Locate the cell with the specified text and output its [X, Y] center coordinate. 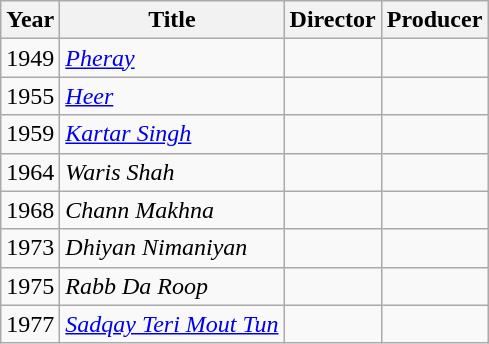
Rabb Da Roop [172, 286]
Heer [172, 96]
1973 [30, 248]
Year [30, 20]
1975 [30, 286]
Waris Shah [172, 172]
Dhiyan Nimaniyan [172, 248]
1955 [30, 96]
Title [172, 20]
1949 [30, 58]
Pheray [172, 58]
1968 [30, 210]
Director [332, 20]
1959 [30, 134]
Sadqay Teri Mout Tun [172, 324]
Chann Makhna [172, 210]
Kartar Singh [172, 134]
1977 [30, 324]
1964 [30, 172]
Producer [434, 20]
